Pinpoint the cell where the given text exists, returning its [x, y] midpoint coordinate. 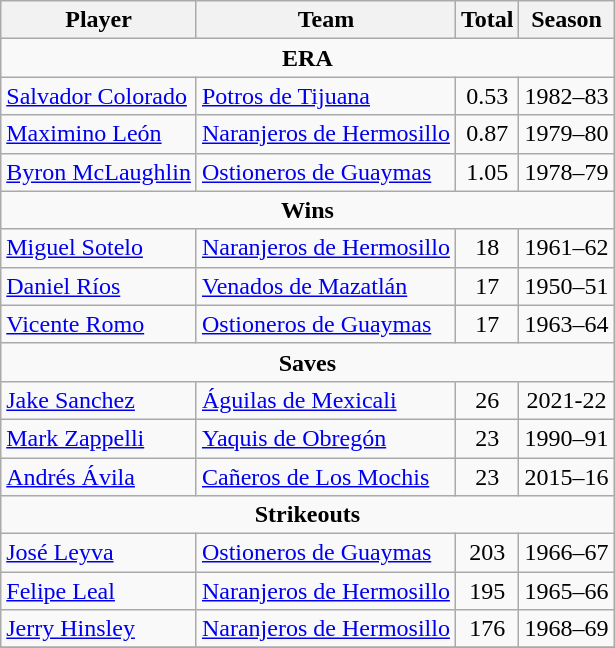
0.53 [487, 96]
1965–66 [566, 591]
Andrés Ávila [99, 477]
1966–67 [566, 553]
Potros de Tijuana [326, 96]
195 [487, 591]
1982–83 [566, 96]
0.87 [487, 134]
2015–16 [566, 477]
Vicente Romo [99, 324]
Yaquis de Obregón [326, 438]
1961–62 [566, 248]
Season [566, 20]
Mark Zappelli [99, 438]
Maximino León [99, 134]
José Leyva [99, 553]
Player [99, 20]
Cañeros de Los Mochis [326, 477]
ERA [308, 58]
Daniel Ríos [99, 286]
2021-22 [566, 400]
1990–91 [566, 438]
1963–64 [566, 324]
Saves [308, 362]
1979–80 [566, 134]
Strikeouts [308, 515]
1978–79 [566, 172]
Team [326, 20]
Byron McLaughlin [99, 172]
Jake Sanchez [99, 400]
Miguel Sotelo [99, 248]
Águilas de Mexicali [326, 400]
1968–69 [566, 629]
Felipe Leal [99, 591]
1950–51 [566, 286]
Total [487, 20]
176 [487, 629]
Jerry Hinsley [99, 629]
18 [487, 248]
Wins [308, 210]
Venados de Mazatlán [326, 286]
1.05 [487, 172]
26 [487, 400]
203 [487, 553]
Salvador Colorado [99, 96]
